Pinpoint the cell where the given text exists, returning its (X, Y) midpoint coordinate. 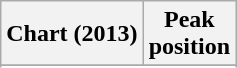
Peakposition (189, 34)
Chart (2013) (72, 34)
